Locate the cell with the specified text and output its (x, y) center coordinate. 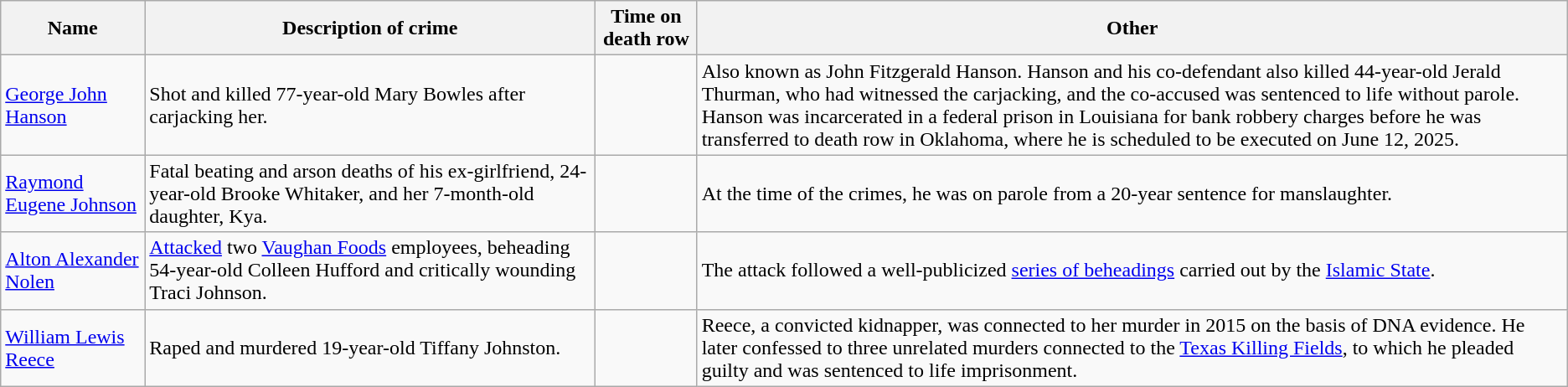
Description of crime (370, 28)
Shot and killed 77-year-old Mary Bowles after carjacking her. (370, 106)
Time on death row (647, 28)
Attacked two Vaughan Foods employees, beheading 54-year-old Colleen Hufford and critically wounding Traci Johnson. (370, 271)
The attack followed a well-publicized series of beheadings carried out by the Islamic State. (1132, 271)
George John Hanson (73, 106)
Raymond Eugene Johnson (73, 193)
Other (1132, 28)
Raped and murdered 19-year-old Tiffany Johnston. (370, 348)
At the time of the crimes, he was on parole from a 20-year sentence for manslaughter. (1132, 193)
William Lewis Reece (73, 348)
Fatal beating and arson deaths of his ex-girlfriend, 24-year-old Brooke Whitaker, and her 7-month-old daughter, Kya. (370, 193)
Name (73, 28)
Alton Alexander Nolen (73, 271)
